For the text-containing cell, return its midpoint in [X, Y] coordinate format. 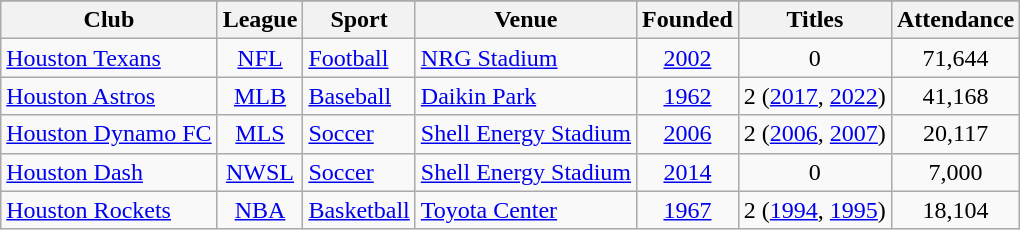
18,104 [955, 210]
MLB [260, 96]
Basketball [359, 210]
2 (1994, 1995) [814, 210]
NWSL [260, 172]
MLS [260, 134]
Club [109, 20]
Houston Texans [109, 58]
2006 [688, 134]
Houston Dash [109, 172]
Houston Dynamo FC [109, 134]
Houston Rockets [109, 210]
Titles [814, 20]
71,644 [955, 58]
20,117 [955, 134]
1967 [688, 210]
League [260, 20]
7,000 [955, 172]
Baseball [359, 96]
Toyota Center [526, 210]
2014 [688, 172]
1962 [688, 96]
2002 [688, 58]
NBA [260, 210]
Houston Astros [109, 96]
Attendance [955, 20]
41,168 [955, 96]
Venue [526, 20]
NRG Stadium [526, 58]
2 (2017, 2022) [814, 96]
NFL [260, 58]
2 (2006, 2007) [814, 134]
Founded [688, 20]
Football [359, 58]
Sport [359, 20]
Daikin Park [526, 96]
